Find where the given text appears and provide that cell's center as [X, Y] coordinate. 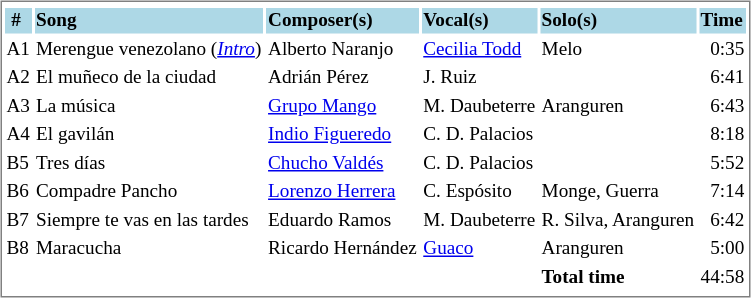
Total time [618, 277]
Tres días [150, 163]
Monge, Guerra [618, 192]
A4 [18, 135]
Siempre te vas en las tardes [150, 221]
44:58 [722, 277]
Chucho Valdés [343, 163]
Grupo Mango [343, 107]
Melo [618, 49]
Lorenzo Herrera [343, 192]
# [18, 21]
B5 [18, 163]
El gavilán [150, 135]
Indio Figueredo [343, 135]
Alberto Naranjo [343, 49]
Compadre Pancho [150, 192]
Merengue venezolano (Intro) [150, 49]
Cecilia Todd [480, 49]
Guaco [480, 249]
B7 [18, 221]
Song [150, 21]
C. Espósito [480, 192]
R. Silva, Aranguren [618, 221]
5:52 [722, 163]
La música [150, 107]
Vocal(s) [480, 21]
0:35 [722, 49]
A3 [18, 107]
7:14 [722, 192]
A2 [18, 78]
6:43 [722, 107]
Adrián Pérez [343, 78]
Maracucha [150, 249]
A1 [18, 49]
Solo(s) [618, 21]
5:00 [722, 249]
6:41 [722, 78]
8:18 [722, 135]
B8 [18, 249]
Eduardo Ramos [343, 221]
Ricardo Hernández [343, 249]
El muñeco de la ciudad [150, 78]
Time [722, 21]
J. Ruiz [480, 78]
6:42 [722, 221]
B6 [18, 192]
Composer(s) [343, 21]
